Locate the cell with the specified text and output its [x, y] center coordinate. 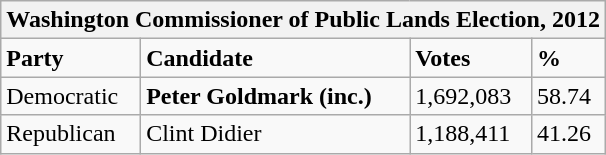
Democratic [71, 96]
41.26 [568, 134]
58.74 [568, 96]
% [568, 58]
Washington Commissioner of Public Lands Election, 2012 [304, 20]
Candidate [276, 58]
Peter Goldmark (inc.) [276, 96]
Clint Didier [276, 134]
Republican [71, 134]
1,692,083 [471, 96]
1,188,411 [471, 134]
Votes [471, 58]
Party [71, 58]
